Detect which cell encompasses the target text, then output its (x, y) center coordinate. 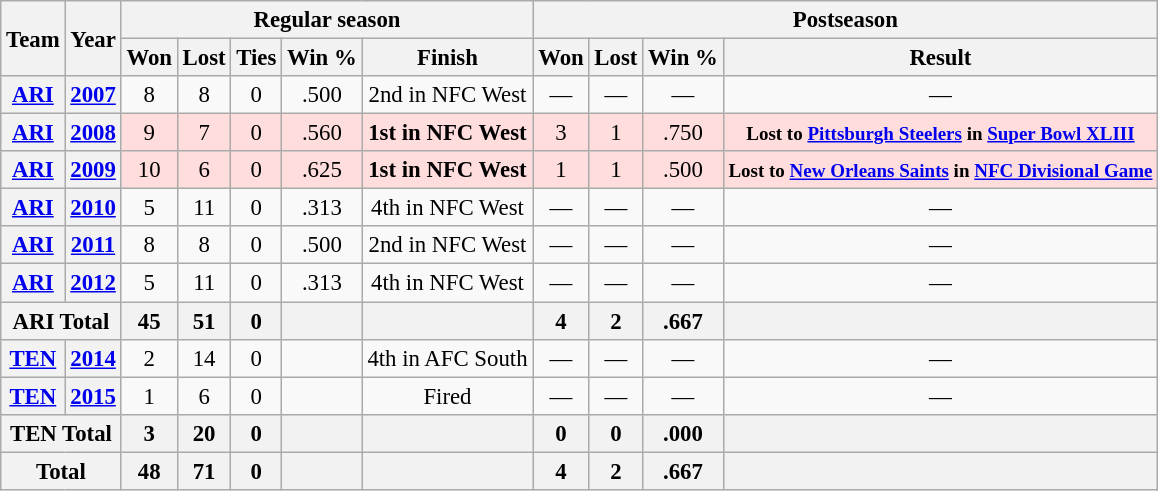
2014 (93, 358)
.000 (683, 433)
45 (149, 321)
2008 (93, 133)
Lost to Pittsburgh Steelers in Super Bowl XLIII (940, 133)
Year (93, 38)
48 (149, 471)
Postseason (846, 20)
.625 (322, 170)
4th in AFC South (448, 358)
2009 (93, 170)
14 (204, 358)
2015 (93, 396)
.560 (322, 133)
Lost to New Orleans Saints in NFC Divisional Game (940, 170)
2007 (93, 95)
7 (204, 133)
71 (204, 471)
9 (149, 133)
51 (204, 321)
10 (149, 170)
TEN Total (61, 433)
.750 (683, 133)
2011 (93, 245)
Result (940, 58)
2012 (93, 283)
2010 (93, 208)
20 (204, 433)
Finish (448, 58)
ARI Total (61, 321)
Ties (256, 58)
Fired (448, 396)
Regular season (327, 20)
Total (61, 471)
Team (33, 38)
